Detect which cell encompasses the target text, then output its [X, Y] center coordinate. 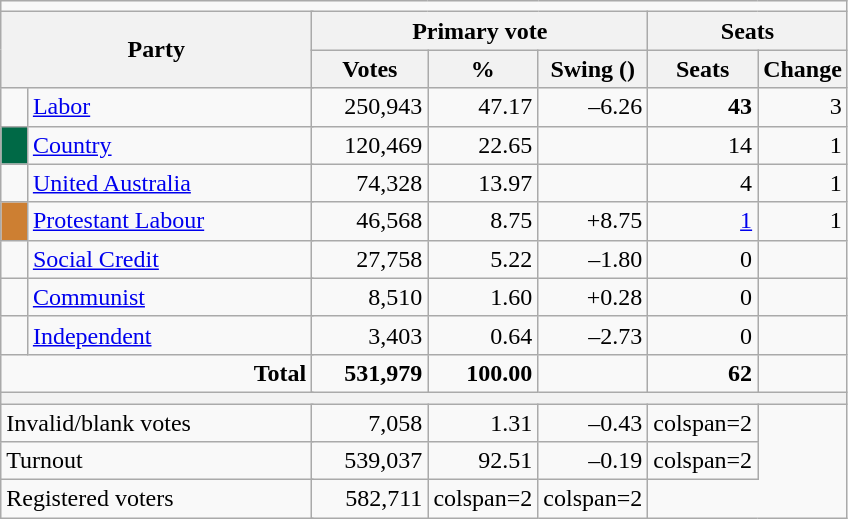
Turnout [156, 461]
1.60 [483, 297]
531,979 [370, 373]
582,711 [370, 499]
250,943 [370, 107]
Party [156, 50]
47.17 [483, 107]
100.00 [483, 373]
Labor [169, 107]
–6.26 [593, 107]
14 [703, 145]
Country [169, 145]
Total [156, 373]
3 [803, 107]
539,037 [370, 461]
8,510 [370, 297]
–0.43 [593, 423]
4 [703, 183]
–0.19 [593, 461]
% [483, 69]
74,328 [370, 183]
Change [803, 69]
+0.28 [593, 297]
Swing () [593, 69]
92.51 [483, 461]
Protestant Labour [169, 221]
5.22 [483, 259]
Registered voters [156, 499]
8.75 [483, 221]
3,403 [370, 335]
13.97 [483, 183]
7,058 [370, 423]
1.31 [483, 423]
Invalid/blank votes [156, 423]
43 [703, 107]
Social Credit [169, 259]
120,469 [370, 145]
46,568 [370, 221]
–1.80 [593, 259]
0.64 [483, 335]
Votes [370, 69]
62 [703, 373]
27,758 [370, 259]
United Australia [169, 183]
+8.75 [593, 221]
22.65 [483, 145]
Independent [169, 335]
Communist [169, 297]
Primary vote [480, 31]
–2.73 [593, 335]
